Search for the cell housing the specified text and yield its [x, y] center coordinate. 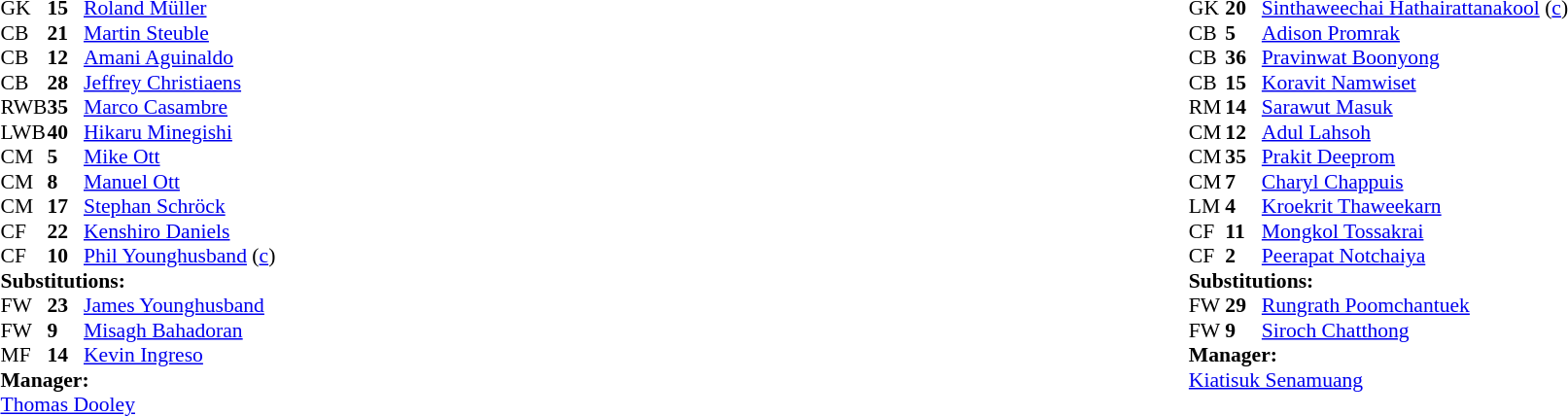
Mongkol Tossakrai [1415, 231]
Rungrath Poomchantuek [1415, 306]
LM [1207, 207]
Hikaru Minegishi [179, 132]
17 [65, 207]
11 [1243, 231]
Siroch Chatthong [1415, 330]
Kroekrit Thaweekarn [1415, 207]
Amani Aguinaldo [179, 57]
29 [1243, 306]
Peerapat Notchaiya [1415, 256]
8 [65, 182]
Marco Casambre [179, 108]
7 [1243, 182]
Misagh Bahadoran [179, 330]
15 [1243, 83]
RWB [23, 108]
Pravinwat Boonyong [1415, 57]
Prakit Deeprom [1415, 156]
Jeffrey Christiaens [179, 83]
Adison Promrak [1415, 33]
Sarawut Masuk [1415, 108]
MF [23, 355]
LWB [23, 132]
28 [65, 83]
RM [1207, 108]
Kenshiro Daniels [179, 231]
Charyl Chappuis [1415, 182]
36 [1243, 57]
Phil Younghusband (c) [179, 256]
Kevin Ingreso [179, 355]
Manuel Ott [179, 182]
James Younghusband [179, 306]
Stephan Schröck [179, 207]
4 [1243, 207]
22 [65, 231]
23 [65, 306]
2 [1243, 256]
Adul Lahsoh [1415, 132]
10 [65, 256]
Kiatisuk Senamuang [1378, 380]
21 [65, 33]
Mike Ott [179, 156]
40 [65, 132]
Koravit Namwiset [1415, 83]
Martin Steuble [179, 33]
